Output the [x, y] coordinate of the center of the cell containing the given text.  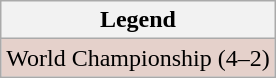
Legend [138, 20]
World Championship (4–2) [138, 58]
